Return the (X, Y) coordinate for the center point of the cell that contains the specified text.  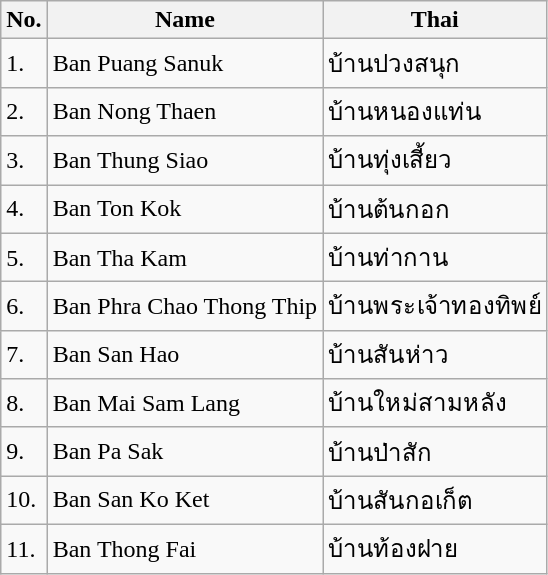
Ban San Hao (185, 354)
Ban Tha Kam (185, 258)
บ้านท่ากาน (435, 258)
1. (24, 64)
บ้านต้นกอก (435, 208)
บ้านป่าสัก (435, 452)
8. (24, 404)
บ้านท้องฝาย (435, 548)
Ban Pa Sak (185, 452)
Ban San Ko Ket (185, 500)
บ้านสันห่าว (435, 354)
บ้านปวงสนุก (435, 64)
4. (24, 208)
6. (24, 306)
11. (24, 548)
บ้านพระเจ้าทองทิพย์ (435, 306)
บ้านใหม่สามหลัง (435, 404)
9. (24, 452)
No. (24, 20)
Ban Nong Thaen (185, 112)
7. (24, 354)
Ban Thung Siao (185, 160)
2. (24, 112)
บ้านหนองแท่น (435, 112)
Ban Mai Sam Lang (185, 404)
10. (24, 500)
Name (185, 20)
3. (24, 160)
Ban Thong Fai (185, 548)
5. (24, 258)
Ban Ton Kok (185, 208)
บ้านสันกอเก็ต (435, 500)
บ้านทุ่งเสี้ยว (435, 160)
Ban Puang Sanuk (185, 64)
Ban Phra Chao Thong Thip (185, 306)
Thai (435, 20)
